Find where the given text appears and provide that cell's center as [x, y] coordinate. 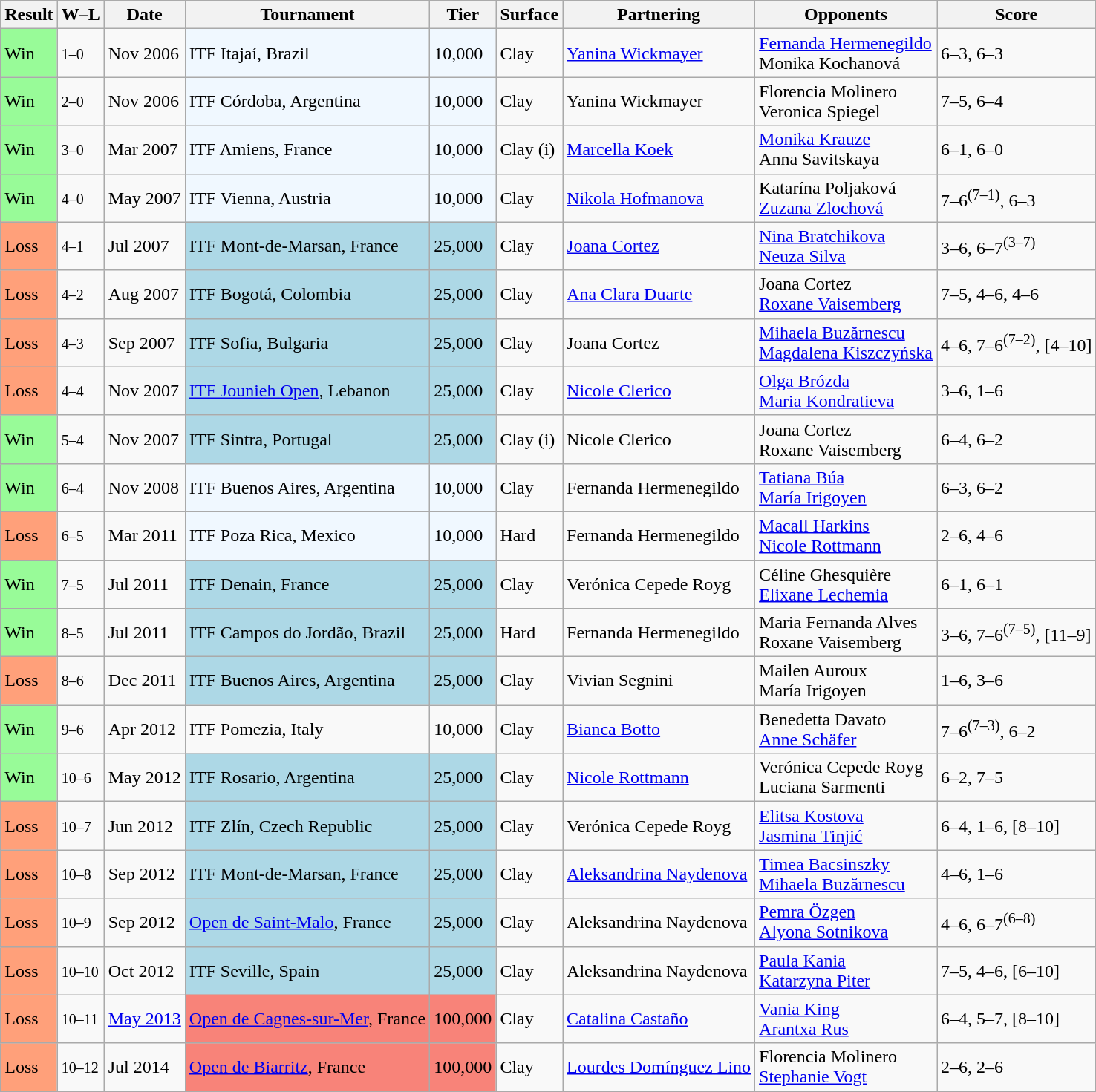
Nikola Hofmanova [659, 197]
Verónica Cepede Royg Luciana Sarmenti [847, 778]
4–3 [80, 343]
Result [29, 15]
ITF Sintra, Portugal [307, 439]
Opponents [847, 15]
Catalina Castaño [659, 1019]
ITF Pomezia, Italy [307, 729]
4–4 [80, 390]
3–0 [80, 150]
May 2012 [144, 778]
6–2, 7–5 [1017, 778]
Monika Krauze Anna Savitskaya [847, 150]
Open de Biarritz, France [307, 1068]
ITF Rosario, Argentina [307, 778]
Ana Clara Duarte [659, 294]
Marcella Koek [659, 150]
Jul 2014 [144, 1068]
Mar 2011 [144, 536]
Paula Kania Katarzyna Piter [847, 971]
Score [1017, 15]
4–6, 7–6(7–2), [4–10] [1017, 343]
Oct 2012 [144, 971]
Tier [463, 15]
7–6(7–3), 6–2 [1017, 729]
Macall Harkins Nicole Rottmann [847, 536]
4–1 [80, 246]
Florencia Molinero Stephanie Vogt [847, 1068]
Nina Bratchikova Neuza Silva [847, 246]
10–8 [80, 874]
ITF Zlín, Czech Republic [307, 825]
Tatiana Búa María Irigoyen [847, 487]
May 2013 [144, 1019]
ITF Campos do Jordão, Brazil [307, 632]
3–6, 1–6 [1017, 390]
Nov 2008 [144, 487]
6–4 [80, 487]
4–0 [80, 197]
Aug 2007 [144, 294]
Pemra Özgen Alyona Sotnikova [847, 922]
8–6 [80, 681]
10–11 [80, 1019]
3–6, 7–6(7–5), [11–9] [1017, 632]
2–6, 4–6 [1017, 536]
10–12 [80, 1068]
Benedetta Davato Anne Schäfer [847, 729]
Florencia Molinero Veronica Spiegel [847, 101]
6–1, 6–1 [1017, 583]
Mihaela Buzărnescu Magdalena Kiszczyńska [847, 343]
7–5, 4–6, 4–6 [1017, 294]
6–4, 5–7, [8–10] [1017, 1019]
Fernanda Hermenegildo Monika Kochanová [847, 53]
4–2 [80, 294]
5–4 [80, 439]
Bianca Botto [659, 729]
7–5, 4–6, [6–10] [1017, 971]
Mailen Auroux María Irigoyen [847, 681]
ITF Bogotá, Colombia [307, 294]
10–10 [80, 971]
Surface [529, 15]
6–1, 6–0 [1017, 150]
ITF Sofia, Bulgaria [307, 343]
1–6, 3–6 [1017, 681]
1–0 [80, 53]
Vania King Arantxa Rus [847, 1019]
Mar 2007 [144, 150]
4–6, 6–7(6–8) [1017, 922]
2–6, 2–6 [1017, 1068]
Jun 2012 [144, 825]
Katarína Poljaková Zuzana Zlochová [847, 197]
10–7 [80, 825]
Nicole Rottmann [659, 778]
7–5 [80, 583]
7–6(7–1), 6–3 [1017, 197]
Date [144, 15]
Timea Bacsinszky Mihaela Buzărnescu [847, 874]
Maria Fernanda Alves Roxane Vaisemberg [847, 632]
3–6, 6–7(3–7) [1017, 246]
ITF Denain, France [307, 583]
6–3, 6–3 [1017, 53]
Elitsa Kostova Jasmina Tinjić [847, 825]
ITF Jounieh Open, Lebanon [307, 390]
ITF Poza Rica, Mexico [307, 536]
6–4, 6–2 [1017, 439]
Céline Ghesquière Elixane Lechemia [847, 583]
9–6 [80, 729]
W–L [80, 15]
8–5 [80, 632]
ITF Amiens, France [307, 150]
Jul 2007 [144, 246]
Vivian Segnini [659, 681]
ITF Seville, Spain [307, 971]
2–0 [80, 101]
10–6 [80, 778]
6–4, 1–6, [8–10] [1017, 825]
May 2007 [144, 197]
Sep 2007 [144, 343]
ITF Vienna, Austria [307, 197]
ITF Córdoba, Argentina [307, 101]
10–9 [80, 922]
Apr 2012 [144, 729]
Open de Cagnes-sur-Mer, France [307, 1019]
4–6, 1–6 [1017, 874]
7–5, 6–4 [1017, 101]
Olga Brózda Maria Kondratieva [847, 390]
ITF Itajaí, Brazil [307, 53]
Partnering [659, 15]
6–5 [80, 536]
6–3, 6–2 [1017, 487]
Open de Saint-Malo, France [307, 922]
Dec 2011 [144, 681]
Tournament [307, 15]
Lourdes Domínguez Lino [659, 1068]
